Return (X, Y) of the center of cell containing provided text 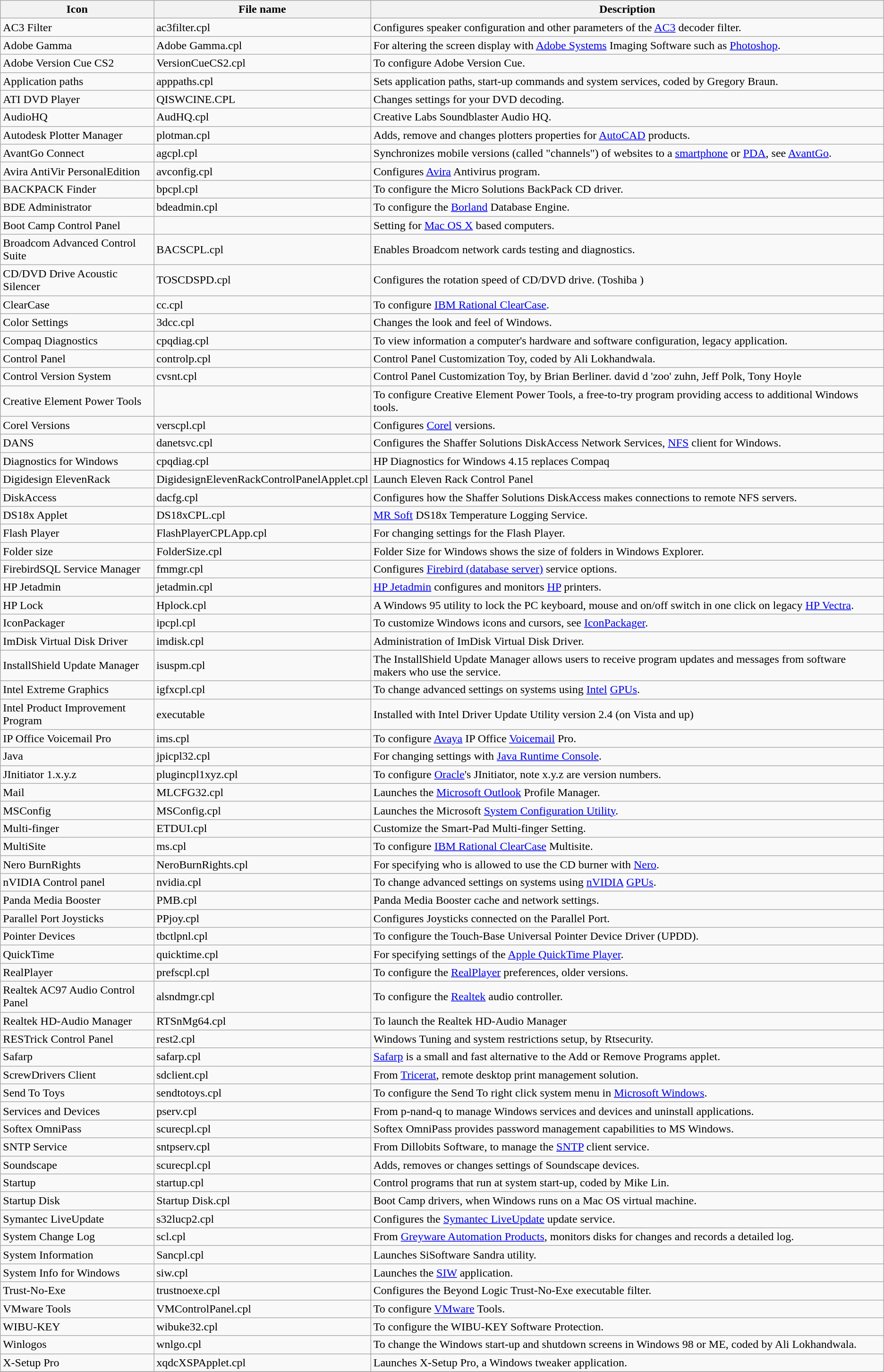
Control programs that run at system start-up, coded by Mike Lin. (627, 1183)
ms.cpl (263, 846)
dacfg.cpl (263, 497)
To configure Oracle's JInitiator, note x.y.z are version numbers. (627, 774)
Send To Toys (77, 1093)
Digidesign ElevenRack (77, 479)
bdeadmin.cpl (263, 207)
VMControlPanel.cpl (263, 1309)
ims.cpl (263, 738)
DS18x Applet (77, 515)
controlp.cpl (263, 359)
WIBU-KEY (77, 1327)
Hplock.cpl (263, 605)
isuspm.cpl (263, 665)
QISWCINE.CPL (263, 99)
avconfig.cpl (263, 171)
CD/DVD Drive Acoustic Silencer (77, 281)
MR Soft DS18x Temperature Logging Service. (627, 515)
prefscpl.cpl (263, 972)
To configure the Borland Database Engine. (627, 207)
Color Settings (77, 323)
To configure Creative Element Power Tools, a free-to-try program providing access to additional Windows tools. (627, 401)
VMware Tools (77, 1309)
ClearCase (77, 305)
sendtotoys.cpl (263, 1093)
Description (627, 9)
Launches X-Setup Pro, a Windows tweaker application. (627, 1363)
Control Version System (77, 377)
verscpl.cpl (263, 425)
ImDisk Virtual Disk Driver (77, 641)
To configure the Touch-Base Universal Pointer Device Driver (UPDD). (627, 936)
Configures the Symantec LiveUpdate update service. (627, 1219)
Configures the Beyond Logic Trust-No-Exe executable filter. (627, 1291)
jpicpl32.cpl (263, 756)
NeroBurnRights.cpl (263, 864)
BACSCPL.cpl (263, 249)
For changing settings for the Flash Player. (627, 533)
ATI DVD Player (77, 99)
To view information a computer's hardware and software configuration, legacy application. (627, 341)
Launch Eleven Rack Control Panel (627, 479)
Launches the Microsoft System Configuration Utility. (627, 810)
scl.cpl (263, 1237)
HP Jetadmin (77, 587)
For altering the screen display with Adobe Systems Imaging Software such as Photoshop. (627, 45)
fmmgr.cpl (263, 569)
DS18xCPL.cpl (263, 515)
To configure the Send To right click system menu in Microsoft Windows. (627, 1093)
cc.cpl (263, 305)
Boot Camp Control Panel (77, 225)
Sets application paths, start-up commands and system services, coded by Gregory Braun. (627, 81)
Windows Tuning and system restrictions setup, by Rtsecurity. (627, 1039)
To configure Avaya IP Office Voicemail Pro. (627, 738)
PPjoy.cpl (263, 918)
Synchronizes mobile versions (called "channels") of websites to a smartphone or PDA, see AvantGo. (627, 153)
Mail (77, 792)
Configures how the Shaffer Solutions DiskAccess makes connections to remote NFS servers. (627, 497)
Intel Product Improvement Program (77, 714)
To configure VMware Tools. (627, 1309)
alsndmgr.cpl (263, 997)
System Info for Windows (77, 1273)
The InstallShield Update Manager allows users to receive program updates and messages from software makers who use the service. (627, 665)
To change advanced settings on systems using Intel GPUs. (627, 690)
Changes the look and feel of Windows. (627, 323)
To configure the Realtek audio controller. (627, 997)
RealPlayer (77, 972)
RESTrick Control Panel (77, 1039)
wibuke32.cpl (263, 1327)
Control Panel (77, 359)
nvidia.cpl (263, 883)
DigidesignElevenRackControlPanelApplet.cpl (263, 479)
Broadcom Advanced Control Suite (77, 249)
Realtek AC97 Audio Control Panel (77, 997)
To customize Windows icons and cursors, see IconPackager. (627, 623)
Nero BurnRights (77, 864)
Configures Joysticks connected on the Parallel Port. (627, 918)
TOSCDSPD.cpl (263, 281)
Parallel Port Joysticks (77, 918)
plugincpl1xyz.cpl (263, 774)
Administration of ImDisk Virtual Disk Driver. (627, 641)
Enables Broadcom network cards testing and diagnostics. (627, 249)
MSConfig.cpl (263, 810)
Multi-finger (77, 828)
Changes settings for your DVD decoding. (627, 99)
DiskAccess (77, 497)
startup.cpl (263, 1183)
igfxcpl.cpl (263, 690)
BDE Administrator (77, 207)
HP Jetadmin configures and monitors HP printers. (627, 587)
Configures speaker configuration and other parameters of the AC3 decoder filter. (627, 27)
ETDUI.cpl (263, 828)
executable (263, 714)
Diagnostics for Windows (77, 461)
danetsvc.cpl (263, 443)
HP Diagnostics for Windows 4.15 replaces Compaq (627, 461)
To launch the Realtek HD-Audio Manager (627, 1021)
SNTP Service (77, 1147)
FirebirdSQL Service Manager (77, 569)
Startup Disk.cpl (263, 1201)
MultiSite (77, 846)
Trust-No-Exe (77, 1291)
Realtek HD-Audio Manager (77, 1021)
Soundscape (77, 1165)
AvantGo Connect (77, 153)
Flash Player (77, 533)
To configure the RealPlayer preferences, older versions. (627, 972)
plotman.cpl (263, 135)
Compaq Diagnostics (77, 341)
pserv.cpl (263, 1111)
For specifying who is allowed to use the CD burner with Nero. (627, 864)
apppaths.cpl (263, 81)
To change the Windows start-up and shutdown screens in Windows 98 or ME, coded by Ali Lokhandwala. (627, 1345)
File name (263, 9)
Folder size (77, 551)
To configure the WIBU-KEY Software Protection. (627, 1327)
System Change Log (77, 1237)
DANS (77, 443)
Symantec LiveUpdate (77, 1219)
trustnoexe.cpl (263, 1291)
AudioHQ (77, 117)
Configures Firebird (database server) service options. (627, 569)
rest2.cpl (263, 1039)
FolderSize.cpl (263, 551)
HP Lock (77, 605)
cvsnt.cpl (263, 377)
tbctlpnl.cpl (263, 936)
Avira AntiVir PersonalEdition (77, 171)
IP Office Voicemail Pro (77, 738)
From p-nand-q to manage Windows services and devices and uninstall applications. (627, 1111)
X-Setup Pro (77, 1363)
Launches the SIW application. (627, 1273)
wnlgo.cpl (263, 1345)
Adobe Gamma (77, 45)
Sancpl.cpl (263, 1255)
MLCFG32.cpl (263, 792)
xqdcXSPApplet.cpl (263, 1363)
Adobe Gamma.cpl (263, 45)
Configures the Shaffer Solutions DiskAccess Network Services, NFS client for Windows. (627, 443)
sntpserv.cpl (263, 1147)
Launches SiSoftware Sandra utility. (627, 1255)
ScrewDrivers Client (77, 1075)
VersionCueCS2.cpl (263, 63)
Safarp (77, 1057)
To configure Adobe Version Cue. (627, 63)
siw.cpl (263, 1273)
Launches the Microsoft Outlook Profile Manager. (627, 792)
jetadmin.cpl (263, 587)
sdclient.cpl (263, 1075)
quicktime.cpl (263, 954)
QuickTime (77, 954)
From Tricerat, remote desktop print management solution. (627, 1075)
Safarp is a small and fast alternative to the Add or Remove Programs applet. (627, 1057)
Boot Camp drivers, when Windows runs on a Mac OS virtual machine. (627, 1201)
Intel Extreme Graphics (77, 690)
From Greyware Automation Products, monitors disks for changes and records a detailed log. (627, 1237)
To configure IBM Rational ClearCase Multisite. (627, 846)
Customize the Smart-Pad Multi-finger Setting. (627, 828)
BACKPACK Finder (77, 189)
JInitiator 1.x.y.z (77, 774)
Configures the rotation speed of CD/DVD drive. (Toshiba ) (627, 281)
Pointer Devices (77, 936)
Corel Versions (77, 425)
3dcc.cpl (263, 323)
ac3filter.cpl (263, 27)
Configures Avira Antivirus program. (627, 171)
Startup Disk (77, 1201)
To configure IBM Rational ClearCase. (627, 305)
safarp.cpl (263, 1057)
bpcpl.cpl (263, 189)
Adds, remove and changes plotters properties for AutoCAD products. (627, 135)
InstallShield Update Manager (77, 665)
agcpl.cpl (263, 153)
Java (77, 756)
For specifying settings of the Apple QuickTime Player. (627, 954)
AC3 Filter (77, 27)
ipcpl.cpl (263, 623)
System Information (77, 1255)
Control Panel Customization Toy, by Brian Berliner. david d 'zoo' zuhn, Jeff Polk, Tony Hoyle (627, 377)
Panda Media Booster cache and network settings. (627, 900)
FlashPlayerCPLApp.cpl (263, 533)
Icon (77, 9)
RTSnMg64.cpl (263, 1021)
Folder Size for Windows shows the size of folders in Windows Explorer. (627, 551)
Winlogos (77, 1345)
Adds, removes or changes settings of Soundscape devices. (627, 1165)
Startup (77, 1183)
Control Panel Customization Toy, coded by Ali Lokhandwala. (627, 359)
IconPackager (77, 623)
Adobe Version Cue CS2 (77, 63)
From Dillobits Software, to manage the SNTP client service. (627, 1147)
Creative Element Power Tools (77, 401)
A Windows 95 utility to lock the PC keyboard, mouse and on/off switch in one click on legacy HP Vectra. (627, 605)
imdisk.cpl (263, 641)
nVIDIA Control panel (77, 883)
Panda Media Booster (77, 900)
Autodesk Plotter Manager (77, 135)
To change advanced settings on systems using nVIDIA GPUs. (627, 883)
Softex OmniPass provides password management capabilities to MS Windows. (627, 1129)
s32lucp2.cpl (263, 1219)
Installed with Intel Driver Update Utility version 2.4 (on Vista and up) (627, 714)
Services and Devices (77, 1111)
AudHQ.cpl (263, 117)
Configures Corel versions. (627, 425)
MSConfig (77, 810)
Softex OmniPass (77, 1129)
Creative Labs Soundblaster Audio HQ. (627, 117)
PMB.cpl (263, 900)
To configure the Micro Solutions BackPack CD driver. (627, 189)
Setting for Mac OS X based computers. (627, 225)
For changing settings with Java Runtime Console. (627, 756)
Application paths (77, 81)
